Search for the cell housing the specified text and yield its [X, Y] center coordinate. 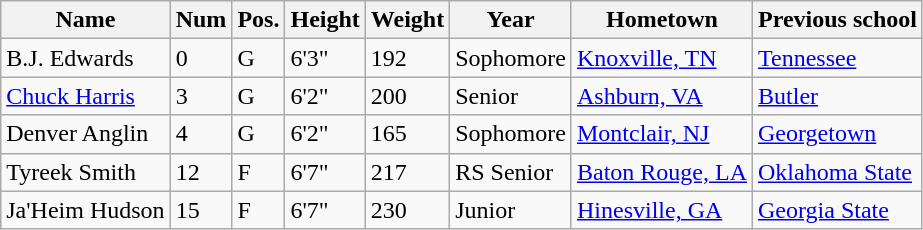
B.J. Edwards [86, 58]
Tennessee [838, 58]
Previous school [838, 20]
Weight [407, 20]
Ja'Heim Hudson [86, 210]
Tyreek Smith [86, 172]
Butler [838, 96]
230 [407, 210]
217 [407, 172]
Georgia State [838, 210]
Senior [511, 96]
Name [86, 20]
RS Senior [511, 172]
4 [201, 134]
Junior [511, 210]
Knoxville, TN [662, 58]
3 [201, 96]
Chuck Harris [86, 96]
Height [325, 20]
Hinesville, GA [662, 210]
Year [511, 20]
Baton Rouge, LA [662, 172]
Ashburn, VA [662, 96]
192 [407, 58]
Georgetown [838, 134]
12 [201, 172]
200 [407, 96]
Oklahoma State [838, 172]
Num [201, 20]
165 [407, 134]
Pos. [258, 20]
Montclair, NJ [662, 134]
Hometown [662, 20]
0 [201, 58]
15 [201, 210]
6'3" [325, 58]
Denver Anglin [86, 134]
